Find where the given text appears and provide that cell's center as [x, y] coordinate. 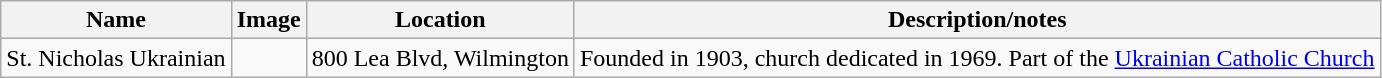
Description/notes [977, 20]
St. Nicholas Ukrainian [116, 58]
800 Lea Blvd, Wilmington [440, 58]
Image [268, 20]
Name [116, 20]
Founded in 1903, church dedicated in 1969. Part of the Ukrainian Catholic Church [977, 58]
Location [440, 20]
